Scan for the cell matching the given text and deliver its (x, y) coordinate at center. 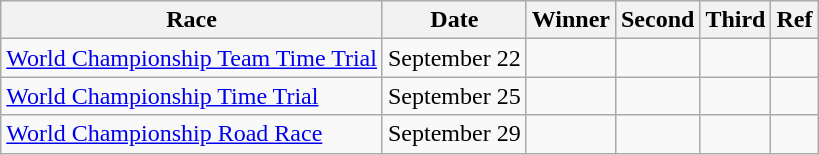
World Championship Road Race (192, 134)
Second (657, 20)
September 29 (454, 134)
September 22 (454, 58)
Third (736, 20)
September 25 (454, 96)
Date (454, 20)
Race (192, 20)
Ref (794, 20)
World Championship Time Trial (192, 96)
Winner (570, 20)
World Championship Team Time Trial (192, 58)
